Scan for the cell matching the given text and deliver its [X, Y] coordinate at center. 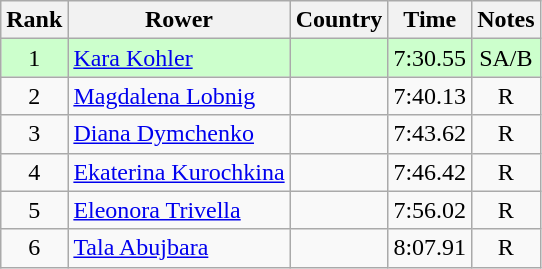
1 [34, 58]
Country [339, 20]
Tala Abujbara [179, 248]
5 [34, 210]
4 [34, 172]
Rank [34, 20]
Kara Kohler [179, 58]
2 [34, 96]
7:43.62 [430, 134]
6 [34, 248]
7:30.55 [430, 58]
7:46.42 [430, 172]
Rower [179, 20]
Time [430, 20]
7:56.02 [430, 210]
3 [34, 134]
Diana Dymchenko [179, 134]
8:07.91 [430, 248]
Notes [506, 20]
7:40.13 [430, 96]
SA/B [506, 58]
Eleonora Trivella [179, 210]
Ekaterina Kurochkina [179, 172]
Magdalena Lobnig [179, 96]
